Return (X, Y) of the center of cell containing provided text 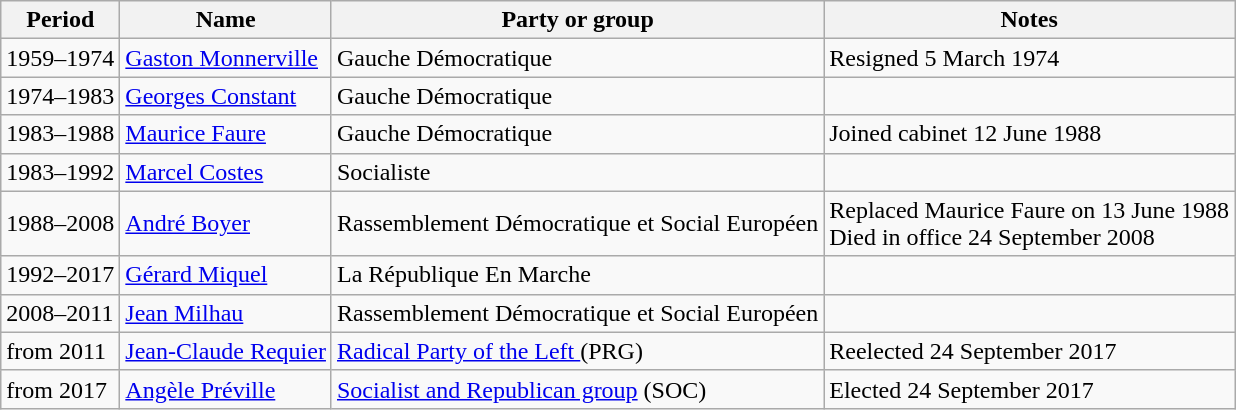
Maurice Faure (226, 134)
Reelected 24 September 2017 (1030, 351)
1983–1992 (60, 172)
1983–1988 (60, 134)
Georges Constant (226, 96)
1988–2008 (60, 224)
Notes (1030, 20)
Period (60, 20)
Joined cabinet 12 June 1988 (1030, 134)
Socialiste (577, 172)
Gaston Monnerville (226, 58)
André Boyer (226, 224)
Jean-Claude Requier (226, 351)
Angèle Préville (226, 389)
2008–2011 (60, 313)
Name (226, 20)
1992–2017 (60, 275)
Party or group (577, 20)
1974–1983 (60, 96)
Gérard Miquel (226, 275)
Resigned 5 March 1974 (1030, 58)
Elected 24 September 2017 (1030, 389)
Radical Party of the Left (PRG) (577, 351)
1959–1974 (60, 58)
Jean Milhau (226, 313)
from 2017 (60, 389)
Marcel Costes (226, 172)
La République En Marche (577, 275)
Socialist and Republican group (SOC) (577, 389)
Replaced Maurice Faure on 13 June 1988Died in office 24 September 2008 (1030, 224)
from 2011 (60, 351)
